Determine the (x, y) coordinate at the center of the cell enclosing the given text.  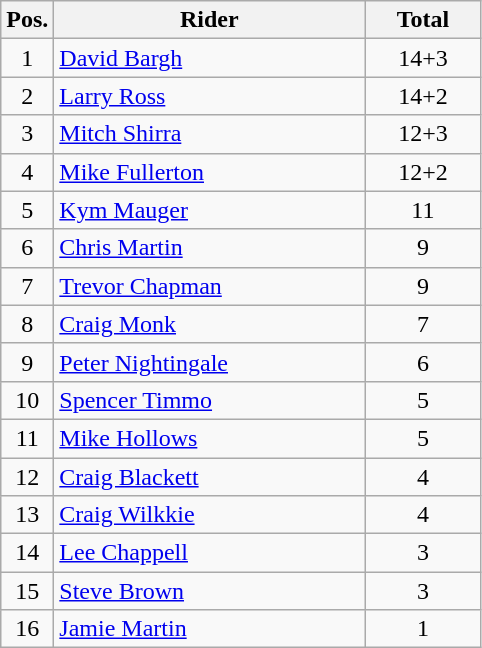
Steve Brown (210, 591)
Larry Ross (210, 96)
Total (423, 20)
Kym Mauger (210, 210)
14+2 (423, 96)
Rider (210, 20)
Mitch Shirra (210, 134)
Craig Wilkkie (210, 515)
Craig Monk (210, 324)
Pos. (28, 20)
Spencer Timmo (210, 400)
12+2 (423, 172)
Chris Martin (210, 248)
Peter Nightingale (210, 362)
Trevor Chapman (210, 286)
14+3 (423, 58)
12+3 (423, 134)
10 (28, 400)
2 (28, 96)
15 (28, 591)
13 (28, 515)
16 (28, 629)
8 (28, 324)
David Bargh (210, 58)
14 (28, 553)
Mike Fullerton (210, 172)
Lee Chappell (210, 553)
12 (28, 477)
Mike Hollows (210, 438)
Craig Blackett (210, 477)
Jamie Martin (210, 629)
